Detect which cell encompasses the target text, then output its [X, Y] center coordinate. 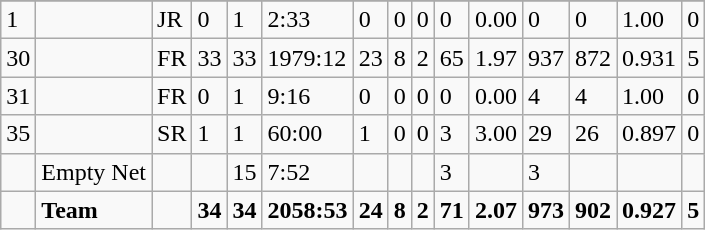
0.927 [650, 210]
0.897 [650, 134]
24 [370, 210]
60:00 [308, 134]
1979:12 [308, 58]
1.97 [496, 58]
2058:53 [308, 210]
SR [172, 134]
9:16 [308, 96]
973 [546, 210]
2:33 [308, 20]
937 [546, 58]
872 [594, 58]
35 [18, 134]
7:52 [308, 172]
29 [546, 134]
15 [244, 172]
902 [594, 210]
30 [18, 58]
31 [18, 96]
0.931 [650, 58]
71 [452, 210]
JR [172, 20]
Team [94, 210]
Empty Net [94, 172]
3.00 [496, 134]
23 [370, 58]
26 [594, 134]
2.07 [496, 210]
65 [452, 58]
